Scan for the cell matching the given text and deliver its (X, Y) coordinate at center. 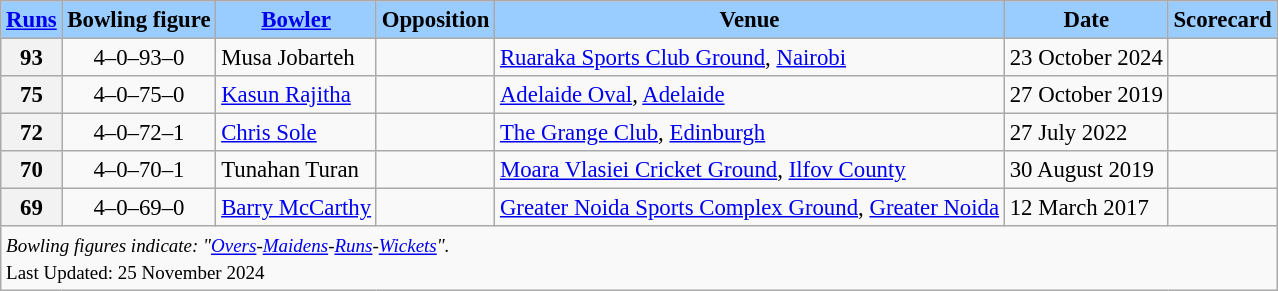
23 October 2024 (1086, 58)
4–0–72–1 (139, 133)
Bowling figures indicate: "Overs-Maidens-Runs-Wickets".Last Updated: 25 November 2024 (639, 258)
Musa Jobarteh (296, 58)
69 (32, 208)
Moara Vlasiei Cricket Ground, Ilfov County (750, 170)
Tunahan Turan (296, 170)
Barry McCarthy (296, 208)
The Grange Club, Edinburgh (750, 133)
Bowling figure (139, 20)
Greater Noida Sports Complex Ground, Greater Noida (750, 208)
93 (32, 58)
Bowler (296, 20)
Chris Sole (296, 133)
75 (32, 95)
12 March 2017 (1086, 208)
Adelaide Oval, Adelaide (750, 95)
27 July 2022 (1086, 133)
70 (32, 170)
4–0–70–1 (139, 170)
Ruaraka Sports Club Ground, Nairobi (750, 58)
30 August 2019 (1086, 170)
Kasun Rajitha (296, 95)
Venue (750, 20)
72 (32, 133)
Opposition (435, 20)
27 October 2019 (1086, 95)
Scorecard (1222, 20)
4–0–75–0 (139, 95)
Date (1086, 20)
4–0–69–0 (139, 208)
Runs (32, 20)
4–0–93–0 (139, 58)
